Pinpoint the cell where the given text exists, returning its [X, Y] midpoint coordinate. 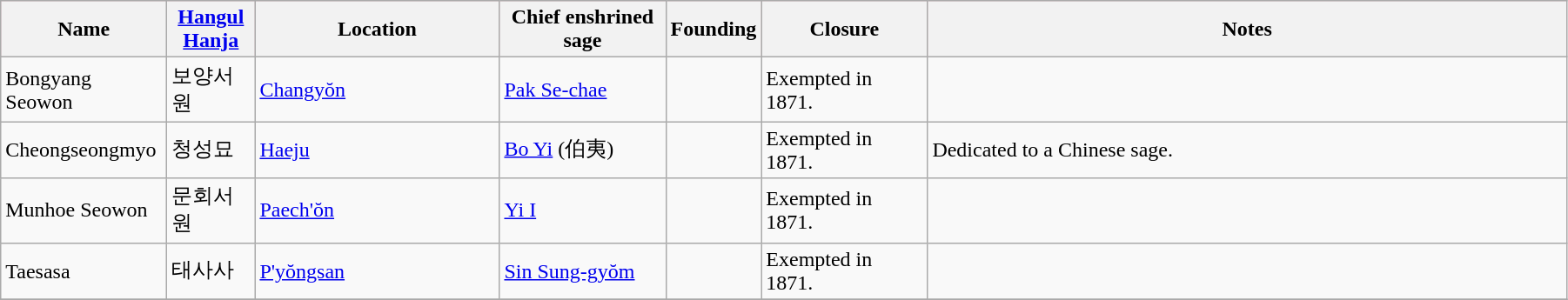
Notes [1248, 30]
HangulHanja [211, 30]
Haeju [378, 150]
문회서원 [211, 210]
Dedicated to a Chinese sage. [1248, 150]
Chief enshrined sage [583, 30]
Cheongseongmyo [84, 150]
Munhoe Seowon [84, 210]
Yi I [583, 210]
Name [84, 30]
Taesasa [84, 271]
Pak Se-chae [583, 90]
Bo Yi (伯夷) [583, 150]
Closure [844, 30]
청성묘 [211, 150]
Location [378, 30]
보양서원 [211, 90]
Changyŏn [378, 90]
태사사 [211, 271]
Founding [714, 30]
P'yŏngsan [378, 271]
Sin Sung-gyŏm [583, 271]
Paech'ŏn [378, 210]
Bongyang Seowon [84, 90]
